Extract the [x, y] coordinate from the center of the cell holding the provided text.  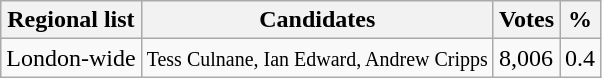
London-wide [71, 58]
0.4 [580, 58]
% [580, 20]
Regional list [71, 20]
8,006 [526, 58]
Votes [526, 20]
Candidates [317, 20]
Tess Culnane, Ian Edward, Andrew Cripps [317, 58]
